Find where the given text appears and provide that cell's center as [x, y] coordinate. 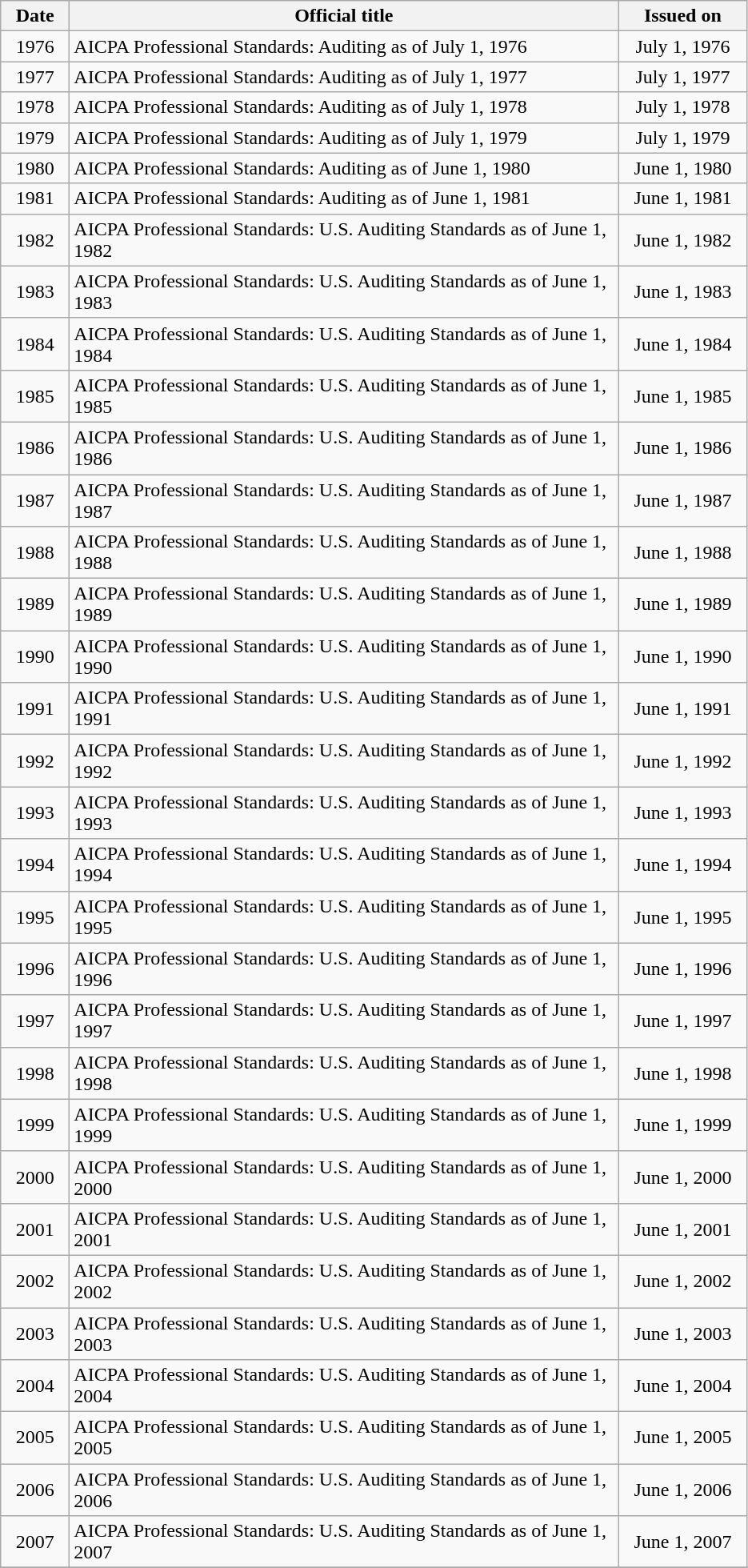
AICPA Professional Standards: U.S. Auditing Standards as of June 1, 2007 [344, 1542]
2006 [35, 1490]
June 1, 1980 [683, 168]
1988 [35, 552]
June 1, 1997 [683, 1021]
June 1, 2003 [683, 1333]
AICPA Professional Standards: U.S. Auditing Standards as of June 1, 1984 [344, 344]
AICPA Professional Standards: U.S. Auditing Standards as of June 1, 1992 [344, 760]
AICPA Professional Standards: U.S. Auditing Standards as of June 1, 2001 [344, 1229]
June 1, 2006 [683, 1490]
AICPA Professional Standards: U.S. Auditing Standards as of June 1, 1982 [344, 240]
AICPA Professional Standards: U.S. Auditing Standards as of June 1, 1989 [344, 605]
1980 [35, 168]
June 1, 1993 [683, 813]
AICPA Professional Standards: U.S. Auditing Standards as of June 1, 1987 [344, 499]
June 1, 1989 [683, 605]
July 1, 1979 [683, 138]
AICPA Professional Standards: U.S. Auditing Standards as of June 1, 1994 [344, 864]
June 1, 1982 [683, 240]
AICPA Professional Standards: U.S. Auditing Standards as of June 1, 1985 [344, 395]
Issued on [683, 16]
1991 [35, 709]
2007 [35, 1542]
AICPA Professional Standards: U.S. Auditing Standards as of June 1, 2000 [344, 1177]
1986 [35, 448]
AICPA Professional Standards: U.S. Auditing Standards as of June 1, 1991 [344, 709]
June 1, 1984 [683, 344]
AICPA Professional Standards: U.S. Auditing Standards as of June 1, 1997 [344, 1021]
AICPA Professional Standards: U.S. Auditing Standards as of June 1, 1988 [344, 552]
AICPA Professional Standards: Auditing as of June 1, 1980 [344, 168]
AICPA Professional Standards: U.S. Auditing Standards as of June 1, 2004 [344, 1386]
June 1, 2002 [683, 1281]
June 1, 1996 [683, 968]
June 1, 2000 [683, 1177]
AICPA Professional Standards: Auditing as of July 1, 1976 [344, 46]
1993 [35, 813]
1985 [35, 395]
AICPA Professional Standards: U.S. Auditing Standards as of June 1, 2005 [344, 1438]
2004 [35, 1386]
June 1, 2004 [683, 1386]
AICPA Professional Standards: Auditing as of July 1, 1979 [344, 138]
2005 [35, 1438]
June 1, 1981 [683, 199]
AICPA Professional Standards: U.S. Auditing Standards as of June 1, 1999 [344, 1125]
AICPA Professional Standards: U.S. Auditing Standards as of June 1, 2002 [344, 1281]
June 1, 1991 [683, 709]
AICPA Professional Standards: U.S. Auditing Standards as of June 1, 1986 [344, 448]
July 1, 1977 [683, 77]
1992 [35, 760]
AICPA Professional Standards: U.S. Auditing Standards as of June 1, 1996 [344, 968]
July 1, 1978 [683, 107]
2003 [35, 1333]
AICPA Professional Standards: Auditing as of July 1, 1977 [344, 77]
Official title [344, 16]
June 1, 1998 [683, 1073]
June 1, 1992 [683, 760]
2001 [35, 1229]
2002 [35, 1281]
July 1, 1976 [683, 46]
1996 [35, 968]
1977 [35, 77]
June 1, 2001 [683, 1229]
June 1, 2007 [683, 1542]
1987 [35, 499]
AICPA Professional Standards: U.S. Auditing Standards as of June 1, 2006 [344, 1490]
AICPA Professional Standards: U.S. Auditing Standards as of June 1, 1995 [344, 917]
1978 [35, 107]
1983 [35, 291]
June 1, 1990 [683, 656]
June 1, 1988 [683, 552]
June 1, 1999 [683, 1125]
June 1, 1986 [683, 448]
1997 [35, 1021]
June 1, 1983 [683, 291]
1976 [35, 46]
AICPA Professional Standards: U.S. Auditing Standards as of June 1, 2003 [344, 1333]
2000 [35, 1177]
AICPA Professional Standards: U.S. Auditing Standards as of June 1, 1998 [344, 1073]
June 1, 1987 [683, 499]
June 1, 1995 [683, 917]
1989 [35, 605]
AICPA Professional Standards: U.S. Auditing Standards as of June 1, 1983 [344, 291]
1995 [35, 917]
1984 [35, 344]
Date [35, 16]
June 1, 1985 [683, 395]
AICPA Professional Standards: Auditing as of July 1, 1978 [344, 107]
1981 [35, 199]
1990 [35, 656]
1999 [35, 1125]
1979 [35, 138]
AICPA Professional Standards: U.S. Auditing Standards as of June 1, 1993 [344, 813]
1998 [35, 1073]
1994 [35, 864]
AICPA Professional Standards: U.S. Auditing Standards as of June 1, 1990 [344, 656]
June 1, 2005 [683, 1438]
AICPA Professional Standards: Auditing as of June 1, 1981 [344, 199]
June 1, 1994 [683, 864]
1982 [35, 240]
